Scan for the cell matching the given text and deliver its [X, Y] coordinate at center. 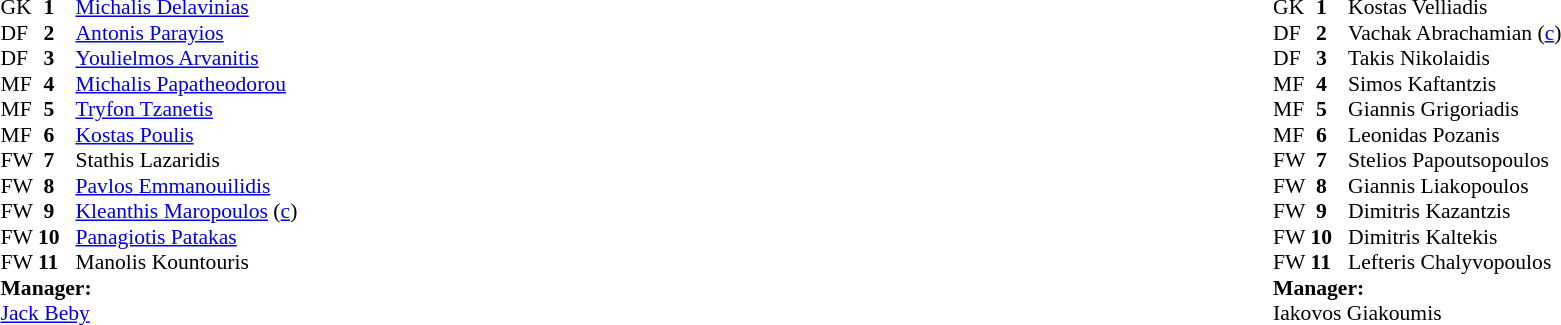
Kleanthis Maropoulos (c) [187, 211]
Michalis Papatheodorou [187, 84]
Stelios Papoutsopoulos [1454, 161]
Dimitris Kazantzis [1454, 211]
Leonidas Pozanis [1454, 135]
Takis Nikolaidis [1454, 59]
Youlielmos Arvanitis [187, 59]
Pavlos Emmanouilidis [187, 186]
Tryfon Tzanetis [187, 109]
Simos Kaftantzis [1454, 84]
Vachak Abrachamian (c) [1454, 33]
Kostas Poulis [187, 135]
Giannis Liakopoulos [1454, 186]
Manolis Kountouris [187, 263]
Lefteris Chalyvopoulos [1454, 263]
Antonis Parayios [187, 33]
Panagiotis Patakas [187, 237]
Stathis Lazaridis [187, 161]
Dimitris Kaltekis [1454, 237]
Giannis Grigoriadis [1454, 109]
